Identify which cell holds the provided text, then report its (x, y) central coordinate. 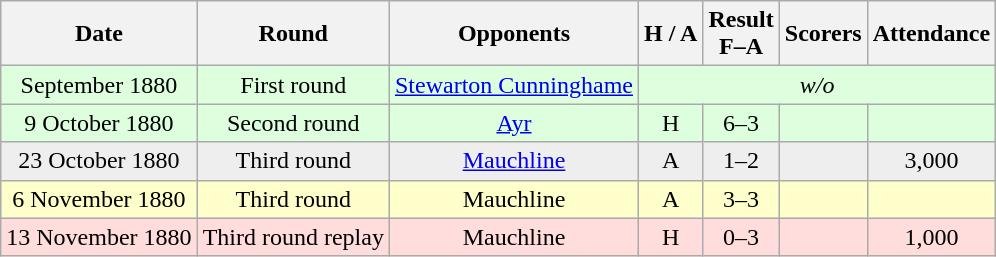
Second round (293, 123)
6–3 (741, 123)
Date (99, 34)
September 1880 (99, 85)
3–3 (741, 199)
Third round replay (293, 237)
Scorers (823, 34)
Attendance (931, 34)
H / A (670, 34)
0–3 (741, 237)
6 November 1880 (99, 199)
ResultF–A (741, 34)
13 November 1880 (99, 237)
23 October 1880 (99, 161)
1,000 (931, 237)
w/o (816, 85)
1–2 (741, 161)
Ayr (514, 123)
Stewarton Cunninghame (514, 85)
9 October 1880 (99, 123)
First round (293, 85)
Round (293, 34)
Opponents (514, 34)
3,000 (931, 161)
